Locate the cell with the specified text and output its [X, Y] center coordinate. 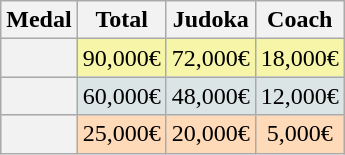
Total [122, 20]
18,000€ [300, 58]
25,000€ [122, 134]
12,000€ [300, 96]
60,000€ [122, 96]
48,000€ [210, 96]
5,000€ [300, 134]
20,000€ [210, 134]
90,000€ [122, 58]
Coach [300, 20]
Medal [39, 20]
Judoka [210, 20]
72,000€ [210, 58]
